Pinpoint the cell where the given text exists, returning its (X, Y) midpoint coordinate. 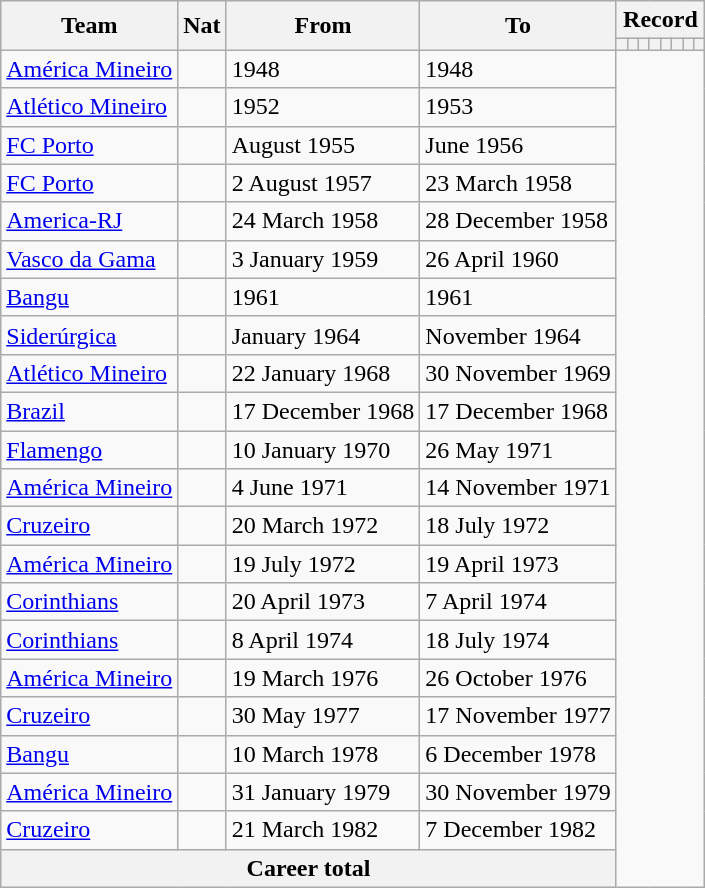
28 December 1958 (518, 221)
7 April 1974 (518, 602)
31 January 1979 (323, 792)
Flamengo (90, 449)
23 March 1958 (518, 183)
30 May 1977 (323, 716)
19 April 1973 (518, 564)
To (518, 26)
22 January 1968 (323, 373)
Siderúrgica (90, 335)
January 1964 (323, 335)
8 April 1974 (323, 640)
From (323, 26)
10 January 1970 (323, 449)
21 March 1982 (323, 830)
18 July 1974 (518, 640)
4 June 1971 (323, 488)
1952 (323, 107)
Vasco da Gama (90, 259)
November 1964 (518, 335)
26 October 1976 (518, 678)
30 November 1969 (518, 373)
10 March 1978 (323, 754)
1953 (518, 107)
30 November 1979 (518, 792)
Nat (202, 26)
18 July 1972 (518, 526)
26 May 1971 (518, 449)
19 March 1976 (323, 678)
Brazil (90, 411)
Career total (308, 868)
17 November 1977 (518, 716)
24 March 1958 (323, 221)
June 1956 (518, 145)
America-RJ (90, 221)
19 July 1972 (323, 564)
Team (90, 26)
26 April 1960 (518, 259)
Record (660, 20)
20 April 1973 (323, 602)
6 December 1978 (518, 754)
3 January 1959 (323, 259)
14 November 1971 (518, 488)
August 1955 (323, 145)
7 December 1982 (518, 830)
20 March 1972 (323, 526)
2 August 1957 (323, 183)
